Output the [X, Y] coordinate of the center of the cell containing the given text.  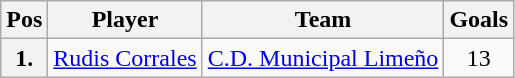
1. [24, 58]
Player [125, 20]
Goals [479, 20]
13 [479, 58]
Pos [24, 20]
Rudis Corrales [125, 58]
Team [323, 20]
C.D. Municipal Limeño [323, 58]
